Identify which cell holds the provided text, then report its [x, y] central coordinate. 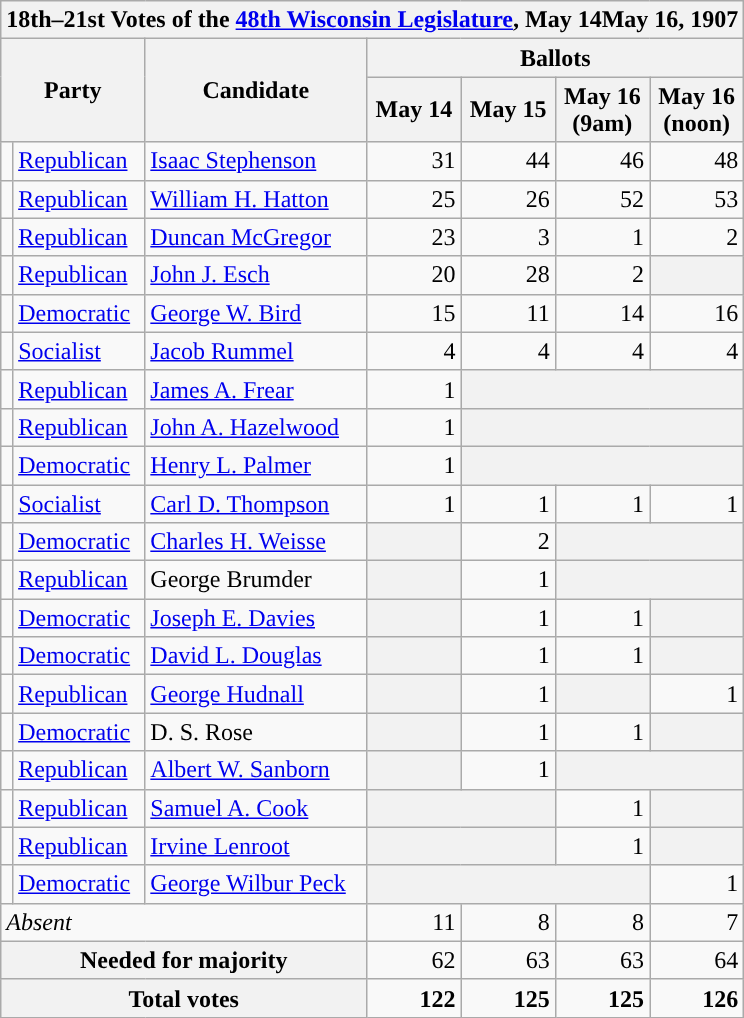
122 [414, 998]
George W. Bird [256, 313]
44 [508, 161]
Isaac Stephenson [256, 161]
May 16(noon) [697, 110]
James A. Frear [256, 389]
May 14 [414, 110]
7 [697, 922]
Jacob Rummel [256, 351]
62 [414, 960]
George Brumder [256, 580]
23 [414, 237]
May 16(9am) [602, 110]
14 [602, 313]
Candidate [256, 90]
Absent [184, 922]
31 [414, 161]
Needed for majority [184, 960]
28 [508, 275]
15 [414, 313]
126 [697, 998]
George Wilbur Peck [256, 884]
18th–21st Votes of the 48th Wisconsin Legislature, May 14May 16, 1907 [372, 20]
George Hudnall [256, 694]
Party [73, 90]
David L. Douglas [256, 656]
Duncan McGregor [256, 237]
52 [602, 199]
Total votes [184, 998]
William H. Hatton [256, 199]
16 [697, 313]
20 [414, 275]
Carl D. Thompson [256, 503]
53 [697, 199]
46 [602, 161]
John A. Hazelwood [256, 427]
Ballots [556, 58]
Irvine Lenroot [256, 846]
Joseph E. Davies [256, 618]
48 [697, 161]
John J. Esch [256, 275]
Albert W. Sanborn [256, 770]
Samuel A. Cook [256, 808]
25 [414, 199]
64 [697, 960]
Charles H. Weisse [256, 542]
26 [508, 199]
May 15 [508, 110]
Henry L. Palmer [256, 465]
D. S. Rose [256, 732]
3 [508, 237]
